Return the [X, Y] coordinate for the center point of the cell that contains the specified text.  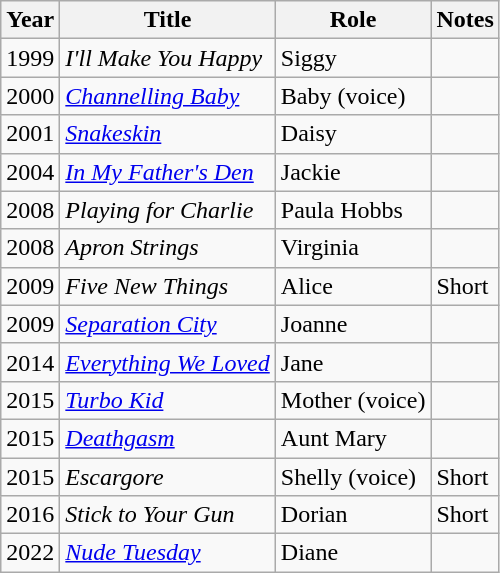
Joanne [353, 324]
Jackie [353, 172]
I'll Make You Happy [168, 58]
Playing for Charlie [168, 210]
Siggy [353, 58]
Virginia [353, 248]
Snakeskin [168, 134]
Five New Things [168, 286]
Jane [353, 362]
Title [168, 20]
Deathgasm [168, 438]
Alice [353, 286]
Channelling Baby [168, 96]
Mother (voice) [353, 400]
2014 [30, 362]
Dorian [353, 515]
1999 [30, 58]
Escargore [168, 477]
Daisy [353, 134]
Shelly (voice) [353, 477]
2004 [30, 172]
Aunt Mary [353, 438]
Apron Strings [168, 248]
Turbo Kid [168, 400]
In My Father's Den [168, 172]
Baby (voice) [353, 96]
2001 [30, 134]
Year [30, 20]
2022 [30, 553]
2000 [30, 96]
Role [353, 20]
Diane [353, 553]
Notes [465, 20]
Stick to Your Gun [168, 515]
Everything We Loved [168, 362]
Nude Tuesday [168, 553]
Separation City [168, 324]
2016 [30, 515]
Paula Hobbs [353, 210]
